Provide the (X, Y) coordinate of the cell's center where the given text is located.  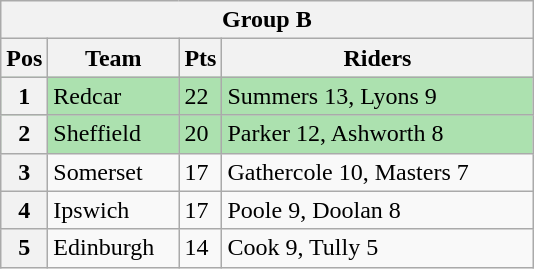
14 (200, 248)
Summers 13, Lyons 9 (378, 96)
Group B (267, 20)
5 (24, 248)
Riders (378, 58)
Redcar (114, 96)
Pos (24, 58)
Sheffield (114, 134)
Parker 12, Ashworth 8 (378, 134)
3 (24, 172)
2 (24, 134)
Team (114, 58)
22 (200, 96)
4 (24, 210)
Ipswich (114, 210)
Cook 9, Tully 5 (378, 248)
Pts (200, 58)
20 (200, 134)
Somerset (114, 172)
1 (24, 96)
Edinburgh (114, 248)
Gathercole 10, Masters 7 (378, 172)
Poole 9, Doolan 8 (378, 210)
